Detect which cell encompasses the target text, then output its [x, y] center coordinate. 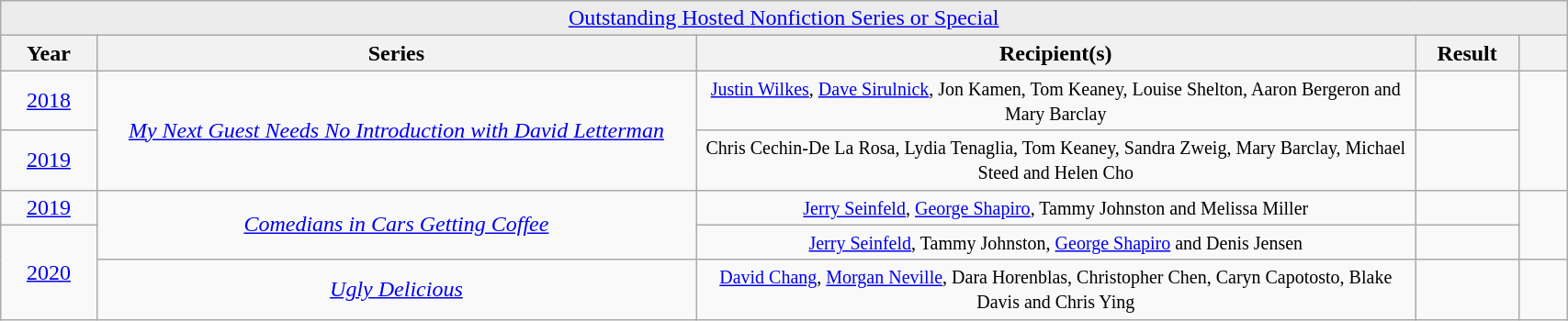
Year [49, 53]
Result [1468, 53]
Ugly Delicious [397, 290]
Recipient(s) [1056, 53]
Jerry Seinfeld, Tammy Johnston, George Shapiro and Denis Jensen [1056, 242]
2020 [49, 271]
Justin Wilkes, Dave Sirulnick, Jon Kamen, Tom Keaney, Louise Shelton, Aaron Bergeron and Mary Barclay [1056, 101]
Jerry Seinfeld, George Shapiro, Tammy Johnston and Melissa Miller [1056, 207]
2018 [49, 101]
Comedians in Cars Getting Coffee [397, 225]
Series [397, 53]
Outstanding Hosted Nonfiction Series or Special [784, 18]
Chris Cechin-De La Rosa, Lydia Tenaglia, Tom Keaney, Sandra Zweig, Mary Barclay, Michael Steed and Helen Cho [1056, 160]
David Chang, Morgan Neville, Dara Horenblas, Christopher Chen, Caryn Capotosto, Blake Davis and Chris Ying [1056, 290]
My Next Guest Needs No Introduction with David Letterman [397, 130]
